From the cell containing the given text, extract its center point as (x, y) coordinate. 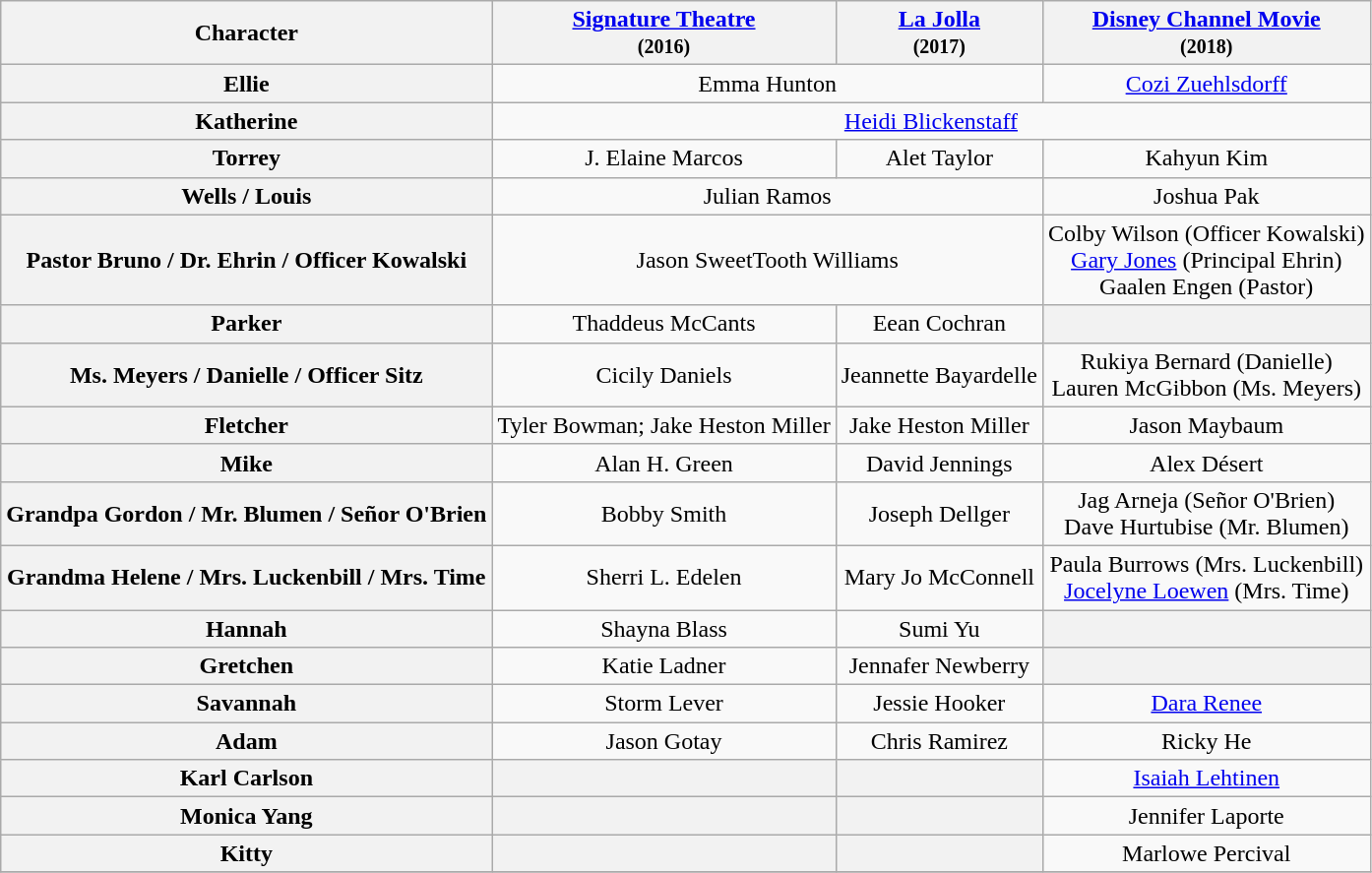
Monica Yang (246, 816)
Emma Hunton (768, 84)
Grandpa Gordon / Mr. Blumen / Señor O'Brien (246, 514)
Parker (246, 324)
David Jennings (939, 463)
Jake Heston Miller (939, 425)
Rukiya Bernard (Danielle)Lauren McGibbon (Ms. Meyers) (1207, 374)
Heidi Blickenstaff (931, 121)
Isaiah Lehtinen (1207, 779)
Jessie Hooker (939, 704)
Paula Burrows (Mrs. Luckenbill)Jocelyne Loewen (Mrs. Time) (1207, 577)
Cicily Daniels (663, 374)
Adam (246, 741)
Pastor Bruno / Dr. Ehrin / Officer Kowalski (246, 260)
Jason Gotay (663, 741)
Torrey (246, 158)
Thaddeus McCants (663, 324)
Dara Renee (1207, 704)
Katie Ladner (663, 666)
Jason SweetTooth Williams (768, 260)
Joseph Dellger (939, 514)
Alet Taylor (939, 158)
Marlowe Percival (1207, 853)
Colby Wilson (Officer Kowalski)Gary Jones (Principal Ehrin)Gaalen Engen (Pastor) (1207, 260)
Disney Channel Movie(2018) (1207, 33)
Shayna Blass (663, 629)
Kitty (246, 853)
Eean Cochran (939, 324)
Storm Lever (663, 704)
Jason Maybaum (1207, 425)
Ellie (246, 84)
Joshua Pak (1207, 196)
Savannah (246, 704)
Katherine (246, 121)
Julian Ramos (768, 196)
Jeannette Bayardelle (939, 374)
Mary Jo McConnell (939, 577)
Mike (246, 463)
Ricky He (1207, 741)
Tyler Bowman; Jake Heston Miller (663, 425)
Gretchen (246, 666)
Fletcher (246, 425)
Karl Carlson (246, 779)
Hannah (246, 629)
Cozi Zuehlsdorff (1207, 84)
Alex Désert (1207, 463)
J. Elaine Marcos (663, 158)
Sumi Yu (939, 629)
Ms. Meyers / Danielle / Officer Sitz (246, 374)
Character (246, 33)
Jennifer Laporte (1207, 816)
Wells / Louis (246, 196)
Kahyun Kim (1207, 158)
Signature Theatre(2016) (663, 33)
Chris Ramirez (939, 741)
Grandma Helene / Mrs. Luckenbill / Mrs. Time (246, 577)
Jag Arneja (Señor O'Brien)Dave Hurtubise (Mr. Blumen) (1207, 514)
Bobby Smith (663, 514)
Sherri L. Edelen (663, 577)
Alan H. Green (663, 463)
Jennafer Newberry (939, 666)
La Jolla(2017) (939, 33)
